Determine the [X, Y] coordinate at the center of the cell enclosing the given text.  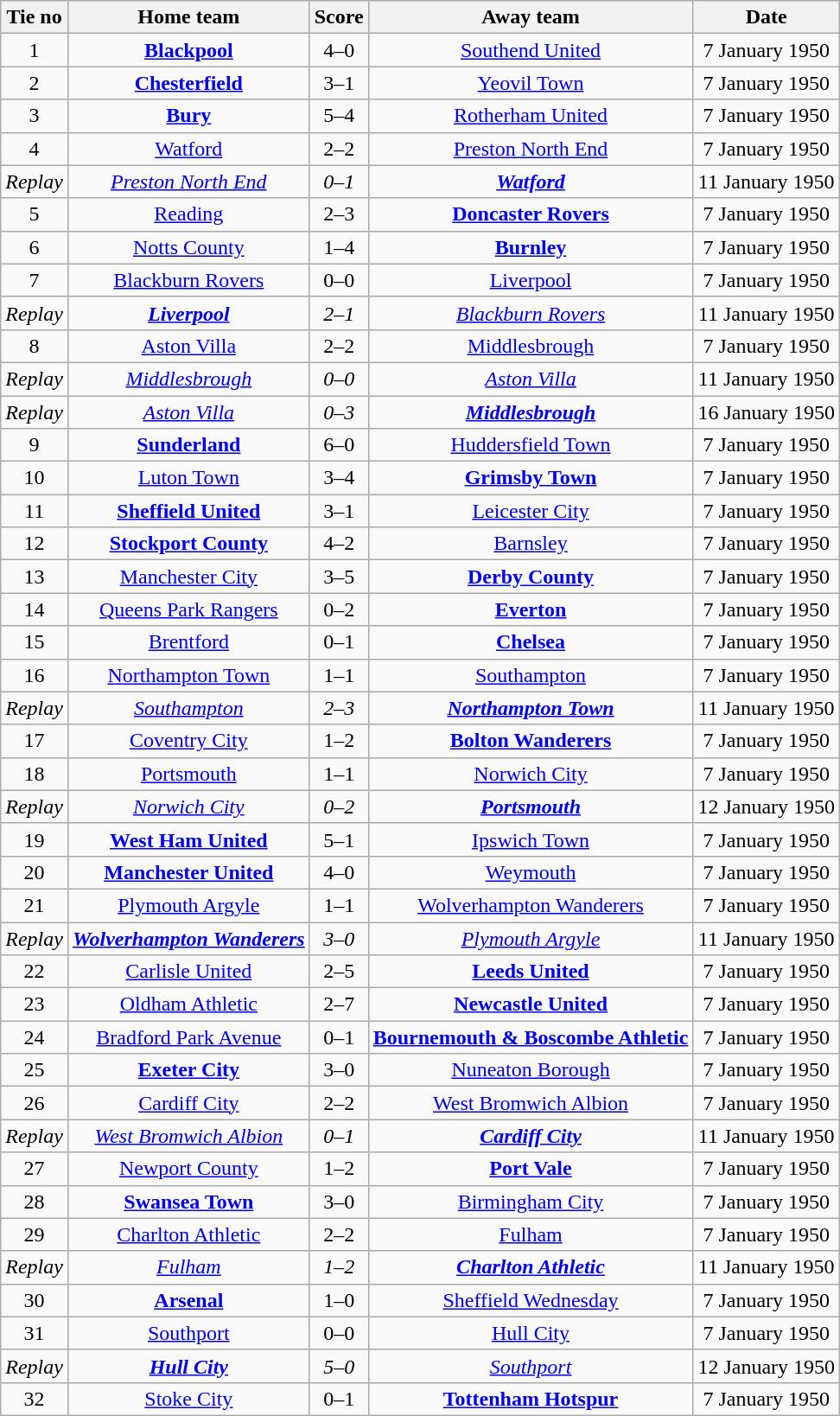
Luton Town [188, 478]
3 [35, 116]
Coventry City [188, 741]
Barnsley [531, 544]
Leeds United [531, 972]
4–2 [339, 544]
0–3 [339, 412]
Exeter City [188, 1070]
Sheffield Wednesday [531, 1300]
5–4 [339, 116]
Chesterfield [188, 83]
28 [35, 1202]
17 [35, 741]
Newcastle United [531, 1005]
2–7 [339, 1005]
18 [35, 774]
Arsenal [188, 1300]
Score [339, 17]
26 [35, 1103]
Sheffield United [188, 511]
Tie no [35, 17]
Derby County [531, 577]
31 [35, 1333]
1–4 [339, 247]
Birmingham City [531, 1202]
Carlisle United [188, 972]
Rotherham United [531, 116]
30 [35, 1300]
Doncaster Rovers [531, 214]
Grimsby Town [531, 478]
12 [35, 544]
Bournemouth & Boscombe Athletic [531, 1037]
Stockport County [188, 544]
16 January 1950 [767, 412]
2–1 [339, 313]
Notts County [188, 247]
5–1 [339, 839]
Away team [531, 17]
Yeovil Town [531, 83]
Weymouth [531, 872]
Nuneaton Borough [531, 1070]
19 [35, 839]
Port Vale [531, 1169]
Manchester United [188, 872]
2 [35, 83]
Burnley [531, 247]
1 [35, 50]
2–5 [339, 972]
Sunderland [188, 445]
22 [35, 972]
Manchester City [188, 577]
Huddersfield Town [531, 445]
1–0 [339, 1300]
Reading [188, 214]
25 [35, 1070]
4 [35, 149]
Queens Park Rangers [188, 609]
Bolton Wanderers [531, 741]
Home team [188, 17]
23 [35, 1005]
Stoke City [188, 1399]
8 [35, 346]
Southend United [531, 50]
24 [35, 1037]
10 [35, 478]
6 [35, 247]
3–5 [339, 577]
16 [35, 675]
Tottenham Hotspur [531, 1399]
Date [767, 17]
29 [35, 1234]
32 [35, 1399]
Leicester City [531, 511]
Blackpool [188, 50]
Newport County [188, 1169]
14 [35, 609]
5 [35, 214]
Everton [531, 609]
7 [35, 280]
21 [35, 905]
Bradford Park Avenue [188, 1037]
13 [35, 577]
20 [35, 872]
Oldham Athletic [188, 1005]
Chelsea [531, 642]
11 [35, 511]
15 [35, 642]
9 [35, 445]
Bury [188, 116]
27 [35, 1169]
Swansea Town [188, 1202]
West Ham United [188, 839]
Brentford [188, 642]
Ipswich Town [531, 839]
3–4 [339, 478]
5–0 [339, 1366]
6–0 [339, 445]
